Return the [x, y] coordinate for the center point of the cell that contains the specified text.  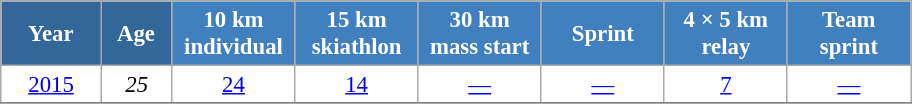
Age [136, 34]
30 km mass start [480, 34]
24 [234, 85]
10 km individual [234, 34]
2015 [52, 85]
14 [356, 85]
15 km skiathlon [356, 34]
25 [136, 85]
7 [726, 85]
4 × 5 km relay [726, 34]
Team sprint [848, 34]
Sprint [602, 34]
Year [52, 34]
